Scan for the cell matching the given text and deliver its (X, Y) coordinate at center. 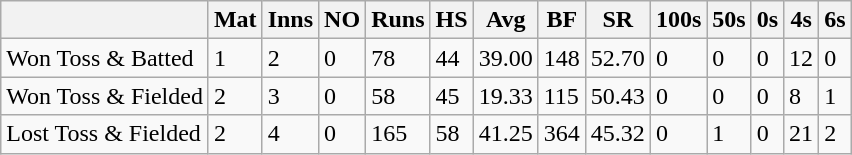
364 (562, 134)
45.32 (618, 134)
BF (562, 20)
0s (767, 20)
21 (802, 134)
Runs (398, 20)
Won Toss & Fielded (105, 96)
Avg (506, 20)
NO (342, 20)
45 (452, 96)
39.00 (506, 58)
19.33 (506, 96)
SR (618, 20)
50.43 (618, 96)
Inns (290, 20)
HS (452, 20)
Lost Toss & Fielded (105, 134)
4s (802, 20)
52.70 (618, 58)
8 (802, 96)
Mat (235, 20)
100s (678, 20)
78 (398, 58)
4 (290, 134)
148 (562, 58)
44 (452, 58)
165 (398, 134)
41.25 (506, 134)
12 (802, 58)
115 (562, 96)
50s (729, 20)
Won Toss & Batted (105, 58)
3 (290, 96)
6s (835, 20)
